Provide the [x, y] coordinate of the cell's center where the given text is located.  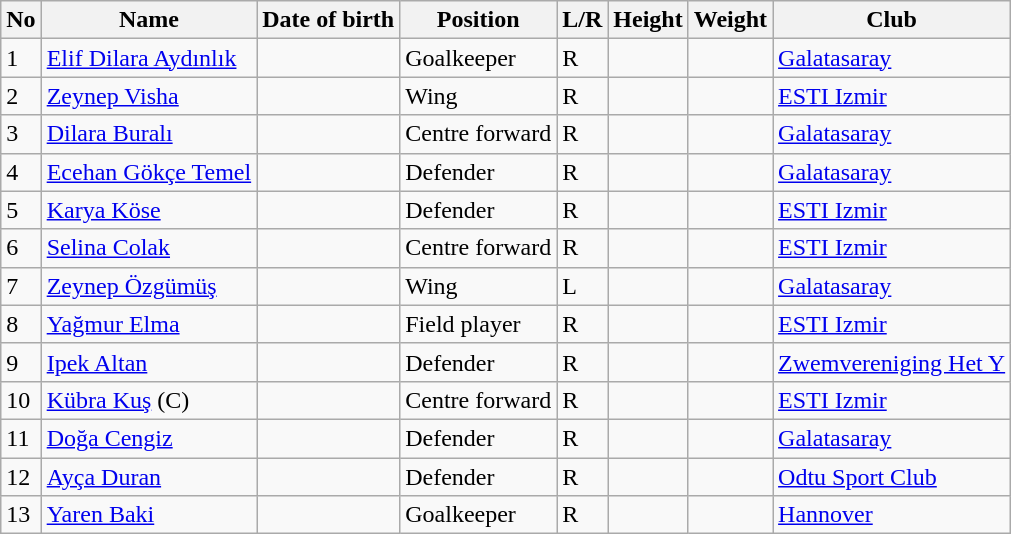
Selina Colak [149, 248]
Zeynep Visha [149, 96]
Position [478, 20]
3 [21, 134]
Zwemvereniging Het Y [892, 362]
Club [892, 20]
Ipek Altan [149, 362]
Ayça Duran [149, 477]
Yaren Baki [149, 515]
L [582, 286]
Name [149, 20]
Zeynep Özgümüş [149, 286]
1 [21, 58]
13 [21, 515]
4 [21, 172]
8 [21, 324]
Weight [730, 20]
Field player [478, 324]
Kübra Kuş (C) [149, 400]
Date of birth [328, 20]
7 [21, 286]
2 [21, 96]
6 [21, 248]
No [21, 20]
11 [21, 438]
Karya Köse [149, 210]
Hannover [892, 515]
Yağmur Elma [149, 324]
10 [21, 400]
Odtu Sport Club [892, 477]
9 [21, 362]
L/R [582, 20]
12 [21, 477]
Ecehan Gökçe Temel [149, 172]
Dilara Buralı [149, 134]
5 [21, 210]
Doğa Cengiz [149, 438]
Elif Dilara Aydınlık [149, 58]
Height [648, 20]
